From the cell containing the given text, extract its center point as [X, Y] coordinate. 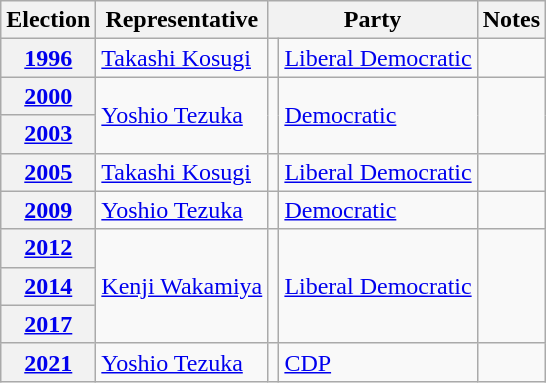
2009 [48, 210]
2003 [48, 134]
Party [372, 20]
2014 [48, 286]
2000 [48, 96]
2017 [48, 324]
2005 [48, 172]
Election [48, 20]
Notes [511, 20]
2012 [48, 248]
2021 [48, 362]
1996 [48, 58]
Representative [182, 20]
Kenji Wakamiya [182, 286]
CDP [378, 362]
